Capture the cell that displays the provided text and extract its [x, y] central coordinate. 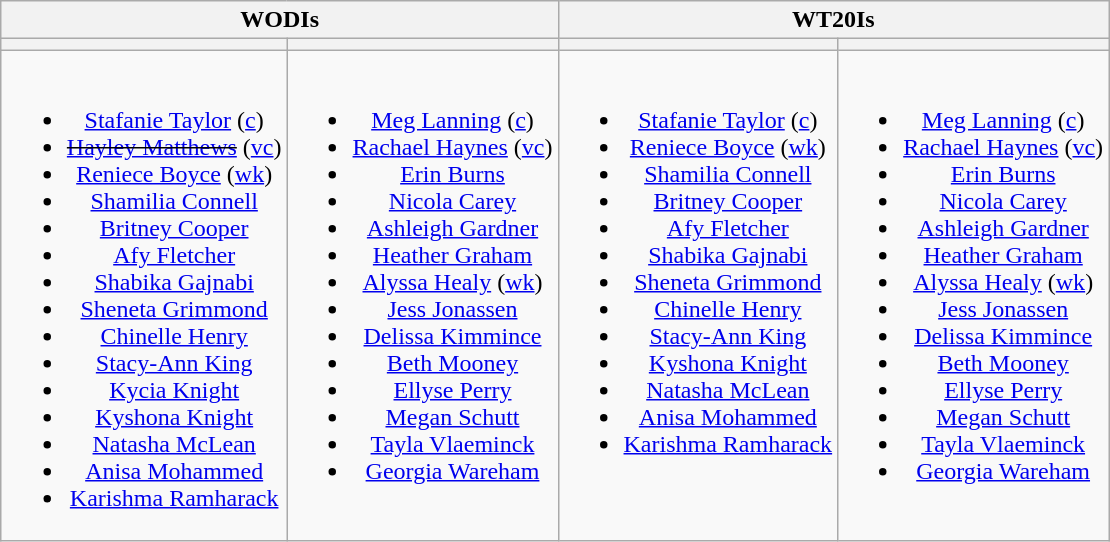
WODIs [280, 20]
WT20Is [834, 20]
